Capture the cell that displays the provided text and extract its [x, y] central coordinate. 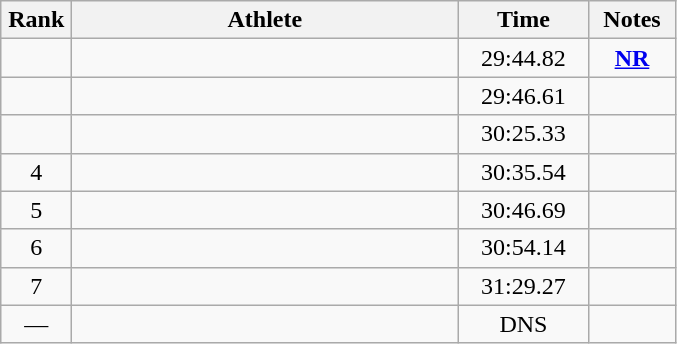
Notes [632, 20]
31:29.27 [524, 286]
30:25.33 [524, 134]
30:46.69 [524, 210]
29:46.61 [524, 96]
Athlete [265, 20]
6 [36, 248]
DNS [524, 324]
30:54.14 [524, 248]
29:44.82 [524, 58]
Time [524, 20]
— [36, 324]
NR [632, 58]
5 [36, 210]
30:35.54 [524, 172]
Rank [36, 20]
7 [36, 286]
4 [36, 172]
